Search for the cell housing the specified text and yield its [x, y] center coordinate. 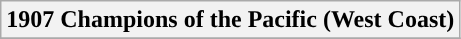
1907 Champions of the Pacific (West Coast) [230, 20]
